Search for the cell housing the specified text and yield its [x, y] center coordinate. 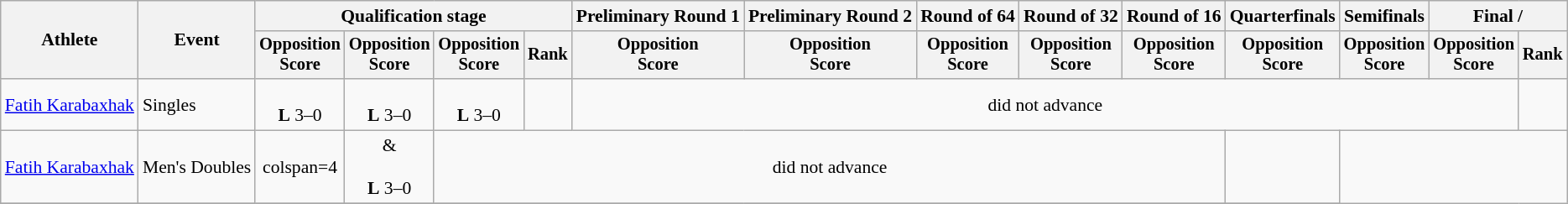
Preliminary Round 2 [831, 16]
Quarterfinals [1283, 16]
& L 3–0 [389, 168]
Event [196, 40]
Athlete [70, 40]
Round of 32 [1071, 16]
Preliminary Round 1 [658, 16]
Qualification stage [413, 16]
Final / [1498, 16]
Singles [196, 104]
Round of 16 [1175, 16]
Semifinals [1384, 16]
colspan=4 [300, 168]
Men's Doubles [196, 168]
Round of 64 [968, 16]
